From the cell containing the given text, extract its center point as [X, Y] coordinate. 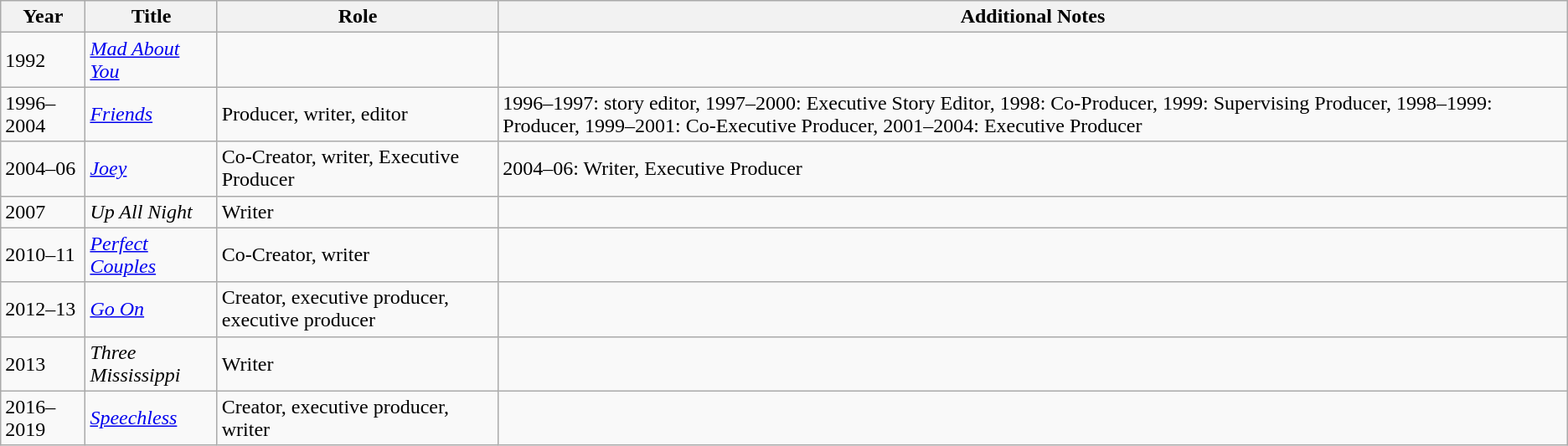
1996–2004 [44, 114]
Speechless [151, 418]
Producer, writer, editor [358, 114]
2004–06 [44, 169]
2012–13 [44, 310]
2013 [44, 363]
Perfect Couples [151, 254]
Co-Creator, writer, Executive Producer [358, 169]
Role [358, 17]
Friends [151, 114]
1992 [44, 60]
Year [44, 17]
Creator, executive producer, executive producer [358, 310]
Mad About You [151, 60]
2004–06: Writer, Executive Producer [1033, 169]
Co-Creator, writer [358, 254]
Three Mississippi [151, 363]
Additional Notes [1033, 17]
2016–2019 [44, 418]
2007 [44, 212]
Title [151, 17]
Joey [151, 169]
Go On [151, 310]
2010–11 [44, 254]
Up All Night [151, 212]
Creator, executive producer, writer [358, 418]
